Return (x, y) of the center of cell containing provided text 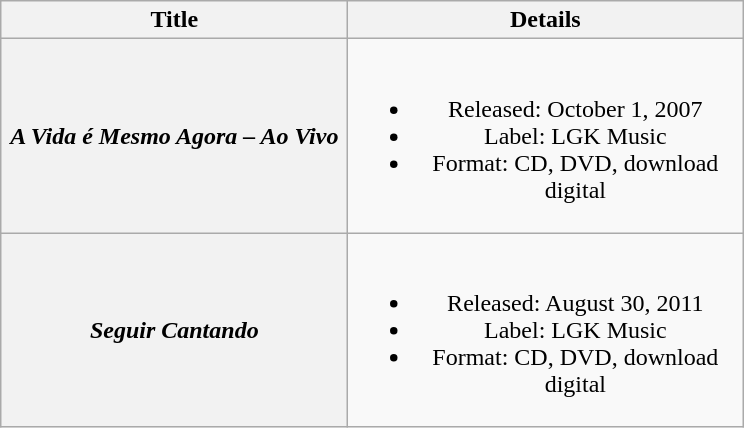
Details (546, 20)
Title (174, 20)
Released: August 30, 2011Label: LGK MusicFormat: CD, DVD, download digital (546, 330)
Released: October 1, 2007Label: LGK MusicFormat: CD, DVD, download digital (546, 136)
A Vida é Mesmo Agora – Ao Vivo (174, 136)
Seguir Cantando (174, 330)
